Identify which cell holds the provided text, then report its [X, Y] central coordinate. 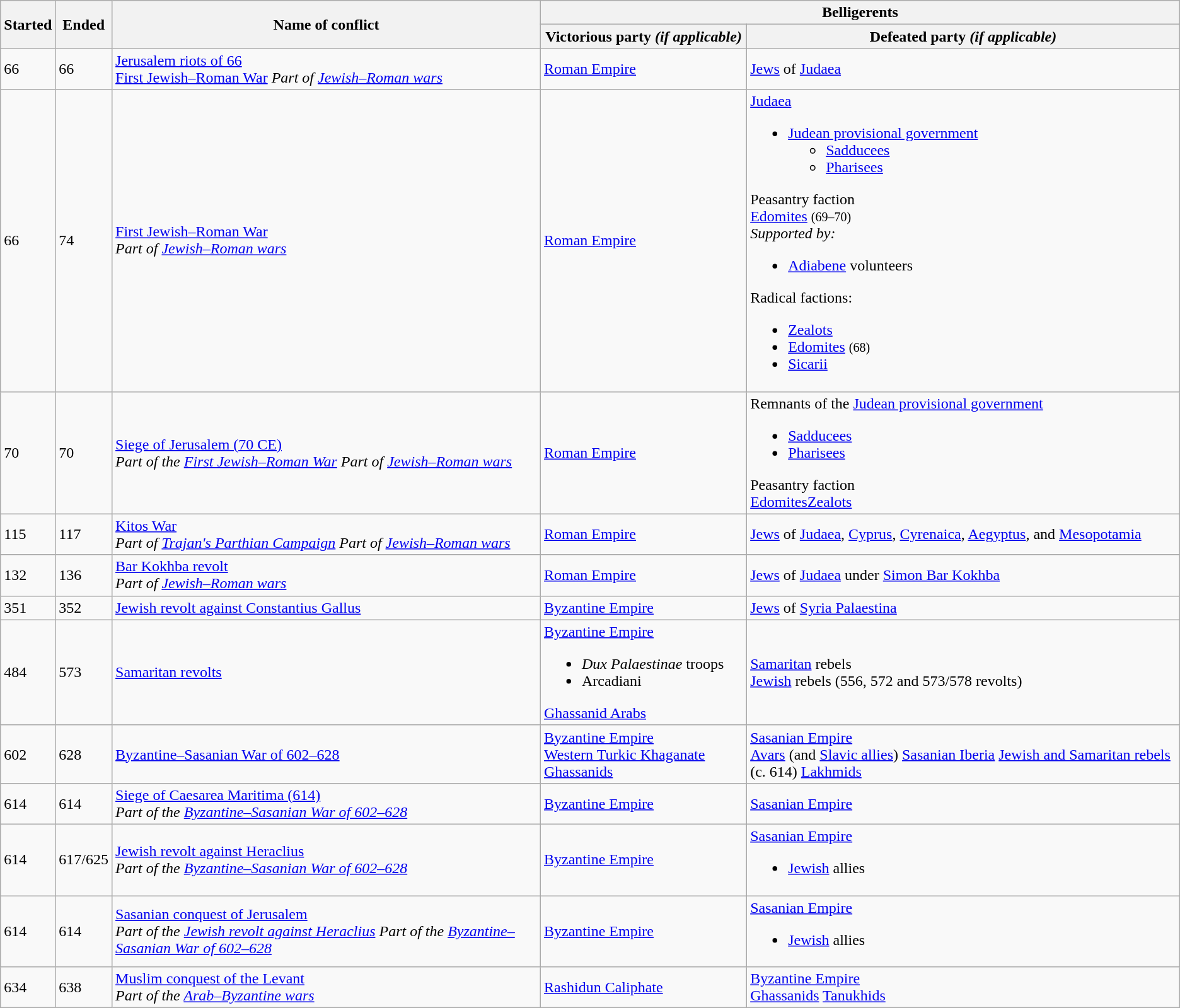
Remnants of the Judean provisional governmentSadduceesPhariseesPeasantry factionEdomitesZealots [963, 453]
628 [84, 754]
Defeated party (if applicable) [963, 37]
Name of conflict [327, 25]
Samaritan revolts [327, 672]
First Jewish–Roman WarPart of Jewish–Roman wars [327, 241]
Siege of Jerusalem (70 CE)Part of the First Jewish–Roman War Part of Jewish–Roman wars [327, 453]
Sasanian conquest of JerusalemPart of the Jewish revolt against Heraclius Part of the Byzantine–Sasanian War of 602–628 [327, 930]
573 [84, 672]
Jews of Syria Palaestina [963, 608]
Jews of Judaea [963, 69]
484 [28, 672]
352 [84, 608]
Jerusalem riots of 66First Jewish–Roman War Part of Jewish–Roman wars [327, 69]
Muslim conquest of the LevantPart of the Arab–Byzantine wars [327, 987]
Sasanian Empire [963, 803]
638 [84, 987]
Byzantine EmpireWestern Turkic Khaganate Ghassanids [644, 754]
136 [84, 575]
117 [84, 535]
132 [28, 575]
Rashidun Caliphate [644, 987]
617/625 [84, 860]
Victorious party (if applicable) [644, 37]
Byzantine EmpireDux Palaestinae troopsArcadianiGhassanid Arabs [644, 672]
634 [28, 987]
Byzantine EmpireGhassanids Tanukhids [963, 987]
Sasanian EmpireAvars (and Slavic allies) Sasanian Iberia Jewish and Samaritan rebels (c. 614) Lakhmids [963, 754]
602 [28, 754]
Jewish revolt against HeracliusPart of the Byzantine–Sasanian War of 602–628 [327, 860]
Ended [84, 25]
Kitos WarPart of Trajan's Parthian Campaign Part of Jewish–Roman wars [327, 535]
74 [84, 241]
Jewish revolt against Constantius Gallus [327, 608]
Bar Kokhba revoltPart of Jewish–Roman wars [327, 575]
351 [28, 608]
Byzantine–Sasanian War of 602–628 [327, 754]
Belligerents [860, 13]
Jews of Judaea under Simon Bar Kokhba [963, 575]
115 [28, 535]
Jews of Judaea, Cyprus, Cyrenaica, Aegyptus, and Mesopotamia [963, 535]
Siege of Caesarea Maritima (614)Part of the Byzantine–Sasanian War of 602–628 [327, 803]
Started [28, 25]
Samaritan rebelsJewish rebels (556, 572 and 573/578 revolts) [963, 672]
